Search for the cell housing the specified text and yield its (X, Y) center coordinate. 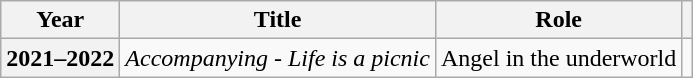
Title (278, 20)
Role (558, 20)
Accompanying - Life is a picnic (278, 58)
Year (60, 20)
Angel in the underworld (558, 58)
2021–2022 (60, 58)
